Search for the cell housing the specified text and yield its (X, Y) center coordinate. 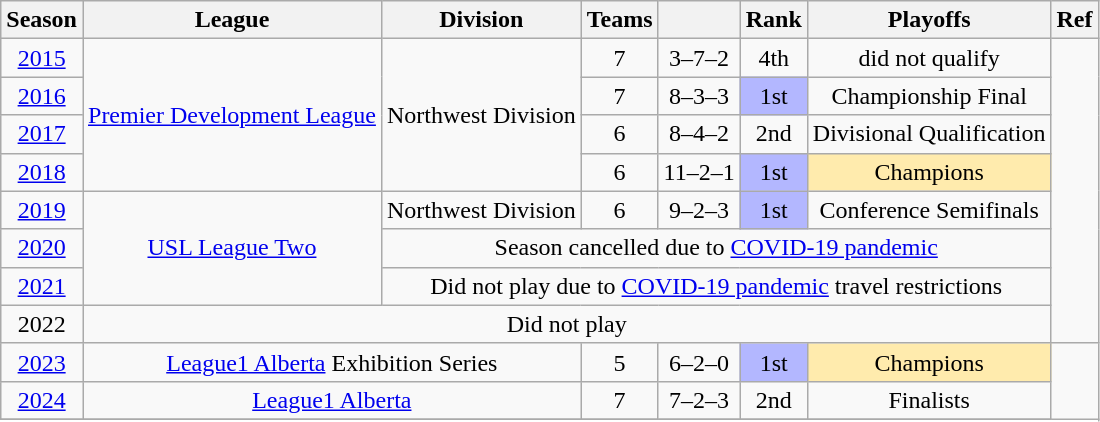
Season cancelled due to COVID-19 pandemic (716, 248)
League1 Alberta (332, 400)
2022 (42, 324)
5 (620, 362)
League1 Alberta Exhibition Series (332, 362)
Did not play (566, 324)
League (232, 20)
4th (774, 58)
2024 (42, 400)
did not qualify (929, 58)
8–3–3 (699, 96)
2019 (42, 210)
Finalists (929, 400)
8–4–2 (699, 134)
Premier Development League (232, 115)
2016 (42, 96)
Divisional Qualification (929, 134)
Season (42, 20)
Teams (620, 20)
Conference Semifinals (929, 210)
2018 (42, 172)
Rank (774, 20)
6–2–0 (699, 362)
Championship Final (929, 96)
2021 (42, 286)
11–2–1 (699, 172)
2023 (42, 362)
Division (481, 20)
3–7–2 (699, 58)
Playoffs (929, 20)
2020 (42, 248)
7–2–3 (699, 400)
2017 (42, 134)
USL League Two (232, 248)
2015 (42, 58)
Did not play due to COVID-19 pandemic travel restrictions (716, 286)
9–2–3 (699, 210)
Ref (1074, 20)
